Find where the given text appears and provide that cell's center as [x, y] coordinate. 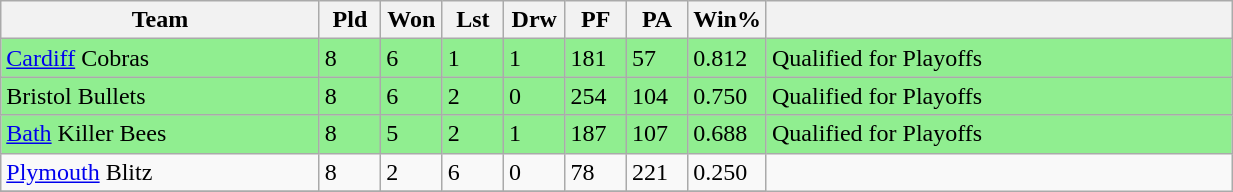
PF [596, 20]
Pld [350, 20]
78 [596, 172]
Bath Killer Bees [160, 134]
181 [596, 58]
0.812 [728, 58]
57 [656, 58]
Cardiff Cobras [160, 58]
0.750 [728, 96]
104 [656, 96]
Win% [728, 20]
5 [412, 134]
Lst [472, 20]
107 [656, 134]
Won [412, 20]
254 [596, 96]
Bristol Bullets [160, 96]
0.688 [728, 134]
PA [656, 20]
187 [596, 134]
Drw [534, 20]
Plymouth Blitz [160, 172]
0.250 [728, 172]
Team [160, 20]
221 [656, 172]
